From the cell containing the given text, extract its center point as (x, y) coordinate. 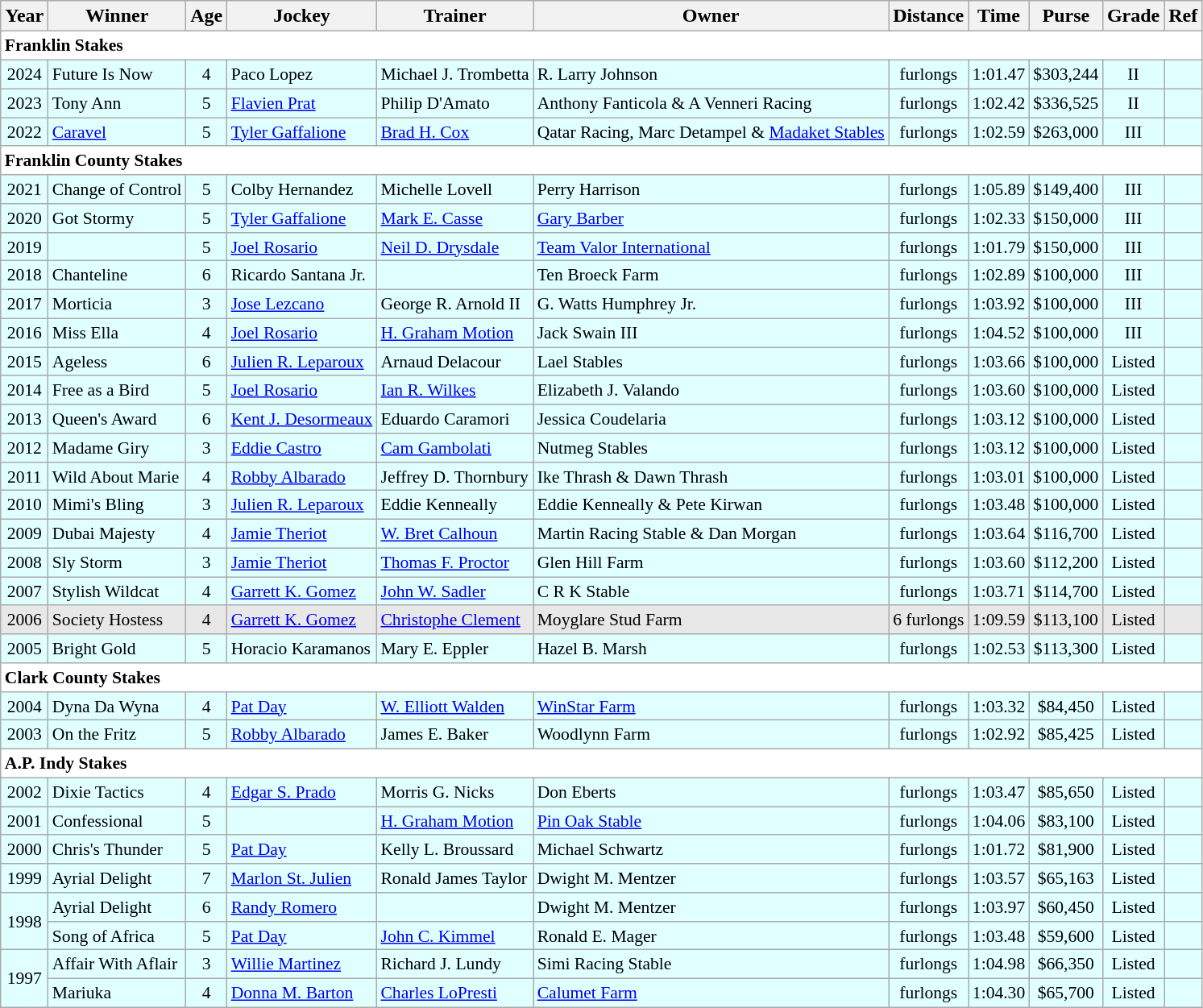
Pin Oak Stable (711, 821)
1:02.89 (999, 276)
Song of Africa (118, 935)
Tony Ann (118, 103)
$59,600 (1065, 935)
Mimi's Bling (118, 505)
Dubai Majesty (118, 533)
1:03.71 (999, 591)
Colby Hernandez (302, 189)
2018 (24, 276)
Madame Giry (118, 448)
Mariuka (118, 993)
Willie Martinez (302, 964)
1:04.06 (999, 821)
2013 (24, 419)
Team Valor International (711, 247)
Eddie Castro (302, 448)
Philip D'Amato (454, 103)
Arnaud Delacour (454, 362)
2011 (24, 476)
Ricardo Santana Jr. (302, 276)
$65,163 (1065, 878)
2016 (24, 333)
$85,425 (1065, 735)
Franklin Stakes (601, 46)
$85,650 (1065, 792)
Ronald E. Mager (711, 935)
2019 (24, 247)
1:09.59 (999, 620)
2005 (24, 649)
2009 (24, 533)
$303,244 (1065, 74)
2024 (24, 74)
Charles LoPresti (454, 993)
$65,700 (1065, 993)
Moyglare Stud Farm (711, 620)
Wild About Marie (118, 476)
Age (206, 16)
2022 (24, 132)
Society Hostess (118, 620)
Eduardo Caramori (454, 419)
Got Stormy (118, 218)
Owner (711, 16)
Michael J. Trombetta (454, 74)
Winner (118, 16)
Dixie Tactics (118, 792)
Distance (928, 16)
G. Watts Humphrey Jr. (711, 304)
Christophe Clement (454, 620)
Ageless (118, 362)
Confessional (118, 821)
Time (999, 16)
1:01.72 (999, 849)
Kent J. Desormeaux (302, 419)
Change of Control (118, 189)
R. Larry Johnson (711, 74)
Eddie Kenneally & Pete Kirwan (711, 505)
Neil D. Drysdale (454, 247)
$81,900 (1065, 849)
W. Bret Calhoun (454, 533)
Nutmeg Stables (711, 448)
Ref (1183, 16)
2004 (24, 706)
2006 (24, 620)
1998 (24, 922)
$84,450 (1065, 706)
Miss Ella (118, 333)
2015 (24, 362)
Woodlynn Farm (711, 735)
Michael Schwartz (711, 849)
Future Is Now (118, 74)
$113,100 (1065, 620)
Kelly L. Broussard (454, 849)
$112,200 (1065, 562)
1:02.92 (999, 735)
George R. Arnold II (454, 304)
Ronald James Taylor (454, 878)
Ten Broeck Farm (711, 276)
Martin Racing Stable & Dan Morgan (711, 533)
$116,700 (1065, 533)
Paco Lopez (302, 74)
1:02.53 (999, 649)
2000 (24, 849)
1997 (24, 978)
2003 (24, 735)
Qatar Racing, Marc Detampel & Madaket Stables (711, 132)
Chanteline (118, 276)
$113,300 (1065, 649)
Hazel B. Marsh (711, 649)
1:01.79 (999, 247)
2020 (24, 218)
2008 (24, 562)
7 (206, 878)
$149,400 (1065, 189)
Dyna Da Wyna (118, 706)
James E. Baker (454, 735)
Affair With Aflair (118, 964)
$60,450 (1065, 907)
2012 (24, 448)
Richard J. Lundy (454, 964)
Elizabeth J. Valando (711, 390)
Glen Hill Farm (711, 562)
John W. Sadler (454, 591)
2001 (24, 821)
WinStar Farm (711, 706)
Purse (1065, 16)
Michelle Lovell (454, 189)
Queen's Award (118, 419)
Trainer (454, 16)
1:02.59 (999, 132)
C R K Stable (711, 591)
2002 (24, 792)
1999 (24, 878)
On the Fritz (118, 735)
1:01.47 (999, 74)
Calumet Farm (711, 993)
2023 (24, 103)
Ike Thrash & Dawn Thrash (711, 476)
1:03.47 (999, 792)
1:03.92 (999, 304)
Clark County Stakes (601, 678)
Morticia (118, 304)
Jockey (302, 16)
2010 (24, 505)
Sly Storm (118, 562)
1:03.32 (999, 706)
1:02.33 (999, 218)
1:02.42 (999, 103)
1:03.57 (999, 878)
1:04.52 (999, 333)
Mark E. Casse (454, 218)
Bright Gold (118, 649)
Chris's Thunder (118, 849)
Jessica Coudelaria (711, 419)
Simi Racing Stable (711, 964)
Jose Lezcano (302, 304)
Free as a Bird (118, 390)
1:04.30 (999, 993)
Grade (1133, 16)
Marlon St. Julien (302, 878)
6 furlongs (928, 620)
Franklin County Stakes (601, 160)
Edgar S. Prado (302, 792)
Ian R. Wilkes (454, 390)
$83,100 (1065, 821)
1:03.01 (999, 476)
Jack Swain III (711, 333)
Cam Gambolati (454, 448)
2007 (24, 591)
Caravel (118, 132)
1:03.97 (999, 907)
1:04.98 (999, 964)
Perry Harrison (711, 189)
A.P. Indy Stakes (601, 763)
Thomas F. Proctor (454, 562)
1:03.66 (999, 362)
$336,525 (1065, 103)
$263,000 (1065, 132)
Don Eberts (711, 792)
Brad H. Cox (454, 132)
Jeffrey D. Thornbury (454, 476)
2014 (24, 390)
Randy Romero (302, 907)
1:03.64 (999, 533)
Donna M. Barton (302, 993)
W. Elliott Walden (454, 706)
Lael Stables (711, 362)
$114,700 (1065, 591)
2017 (24, 304)
$66,350 (1065, 964)
Horacio Karamanos (302, 649)
Anthony Fanticola & A Venneri Racing (711, 103)
John C. Kimmel (454, 935)
Eddie Kenneally (454, 505)
1:05.89 (999, 189)
Morris G. Nicks (454, 792)
Gary Barber (711, 218)
2021 (24, 189)
Stylish Wildcat (118, 591)
Mary E. Eppler (454, 649)
Flavien Prat (302, 103)
Year (24, 16)
